Provide the [X, Y] coordinate of the cell's center where the given text is located.  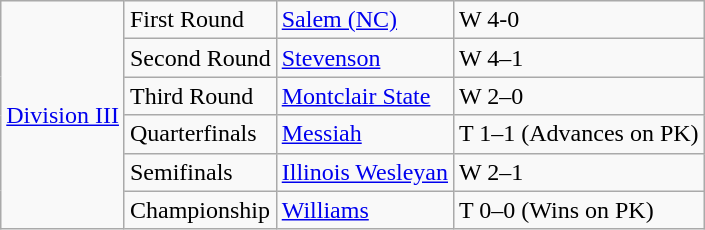
Championship [200, 210]
Third Round [200, 96]
Division III [63, 115]
First Round [200, 20]
Semifinals [200, 172]
W 4-0 [580, 20]
Messiah [364, 134]
T 0–0 (Wins on PK) [580, 210]
W 2–1 [580, 172]
W 4–1 [580, 58]
Salem (NC) [364, 20]
Stevenson [364, 58]
Illinois Wesleyan [364, 172]
Williams [364, 210]
Second Round [200, 58]
T 1–1 (Advances on PK) [580, 134]
W 2–0 [580, 96]
Quarterfinals [200, 134]
Montclair State [364, 96]
